Detect which cell encompasses the target text, then output its (X, Y) center coordinate. 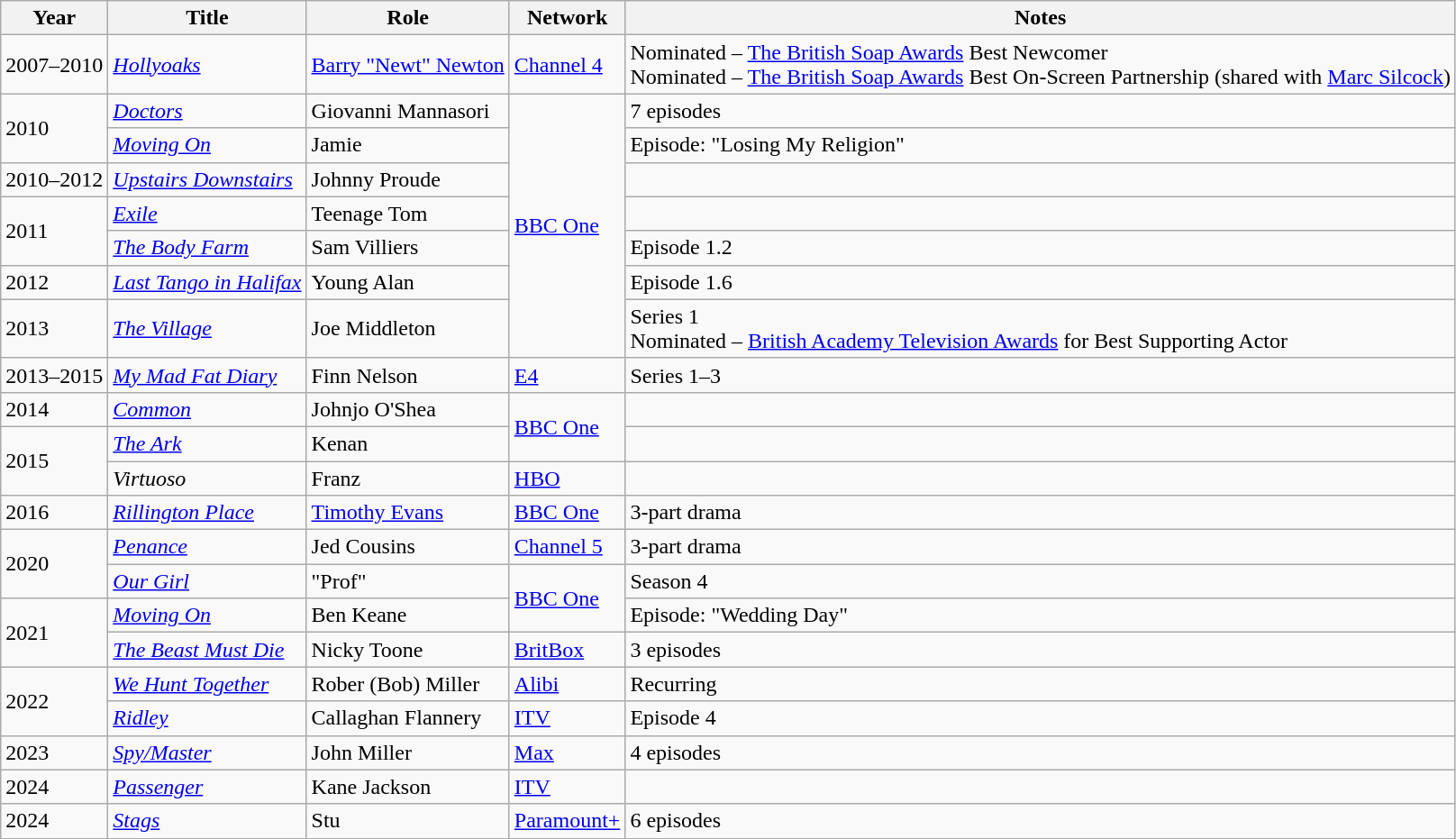
Episode 1.2 (1041, 248)
7 episodes (1041, 111)
Series 1–3 (1041, 375)
HBO (568, 479)
Jamie (407, 145)
Common (207, 409)
Series 1Nominated – British Academy Television Awards for Best Supporting Actor (1041, 328)
Virtuoso (207, 479)
3 episodes (1041, 650)
The Body Farm (207, 248)
Franz (407, 479)
Kenan (407, 443)
2021 (54, 633)
2016 (54, 513)
Nominated – The British Soap Awards Best NewcomerNominated – The British Soap Awards Best On-Screen Partnership (shared with Marc Silcock) (1041, 65)
Upstairs Downstairs (207, 179)
Paramount+ (568, 821)
Rillington Place (207, 513)
2013 (54, 328)
Johnjo O'Shea (407, 409)
2013–2015 (54, 375)
Finn Nelson (407, 375)
Year (54, 18)
Passenger (207, 787)
2011 (54, 231)
Recurring (1041, 684)
"Prof" (407, 581)
The Village (207, 328)
Episode 1.6 (1041, 282)
Max (568, 752)
Penance (207, 547)
Timothy Evans (407, 513)
Jed Cousins (407, 547)
BritBox (568, 650)
Last Tango in Halifax (207, 282)
John Miller (407, 752)
2010 (54, 128)
Barry "Newt" Newton (407, 65)
The Beast Must Die (207, 650)
Nicky Toone (407, 650)
Episode 4 (1041, 718)
Alibi (568, 684)
2015 (54, 461)
Sam Villiers (407, 248)
Season 4 (1041, 581)
2023 (54, 752)
Hollyoaks (207, 65)
6 episodes (1041, 821)
4 episodes (1041, 752)
Kane Jackson (407, 787)
Joe Middleton (407, 328)
Channel 4 (568, 65)
Role (407, 18)
Young Alan (407, 282)
Doctors (207, 111)
Episode: "Losing My Religion" (1041, 145)
Johnny Proude (407, 179)
2014 (54, 409)
We Hunt Together (207, 684)
Teenage Tom (407, 214)
Stags (207, 821)
Title (207, 18)
2010–2012 (54, 179)
Channel 5 (568, 547)
Callaghan Flannery (407, 718)
My Mad Fat Diary (207, 375)
2020 (54, 564)
Rober (Bob) Miller (407, 684)
Our Girl (207, 581)
Spy/Master (207, 752)
The Ark (207, 443)
Notes (1041, 18)
Episode: "Wedding Day" (1041, 616)
Exile (207, 214)
Network (568, 18)
Ben Keane (407, 616)
E4 (568, 375)
2007–2010 (54, 65)
2012 (54, 282)
2022 (54, 701)
Stu (407, 821)
Giovanni Mannasori (407, 111)
Ridley (207, 718)
